Provide the (X, Y) coordinate of the cell's center where the given text is located.  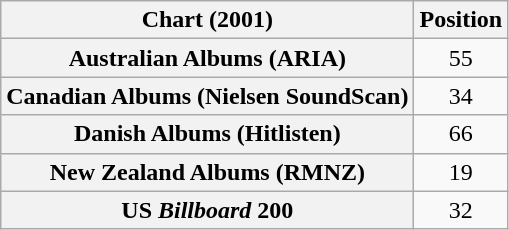
32 (461, 210)
US Billboard 200 (208, 210)
Position (461, 20)
66 (461, 134)
Australian Albums (ARIA) (208, 58)
34 (461, 96)
55 (461, 58)
New Zealand Albums (RMNZ) (208, 172)
Canadian Albums (Nielsen SoundScan) (208, 96)
19 (461, 172)
Chart (2001) (208, 20)
Danish Albums (Hitlisten) (208, 134)
